Identify which cell holds the provided text, then report its [X, Y] central coordinate. 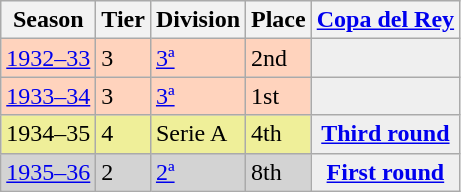
Season [48, 20]
Place [279, 20]
1932–33 [48, 58]
Copa del Rey [385, 20]
1935–36 [48, 172]
4th [279, 134]
Division [198, 20]
2ª [198, 172]
4 [124, 134]
First round [385, 172]
1934–35 [48, 134]
Tier [124, 20]
1st [279, 96]
8th [279, 172]
1933–34 [48, 96]
Third round [385, 134]
2 [124, 172]
2nd [279, 58]
Serie A [198, 134]
